Search for the cell housing the specified text and yield its (X, Y) center coordinate. 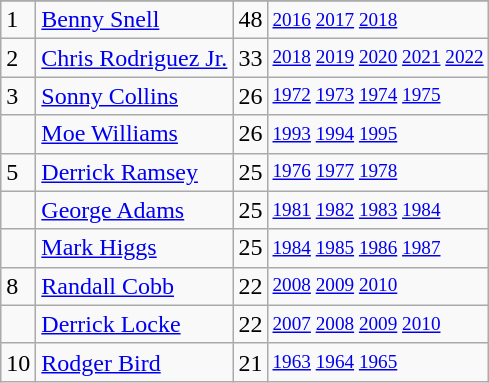
2008 2009 2010 (378, 286)
2007 2008 2009 2010 (378, 324)
1976 1977 1978 (378, 172)
Chris Rodriguez Jr. (134, 58)
Benny Snell (134, 20)
Rodger Bird (134, 362)
Sonny Collins (134, 96)
8 (18, 286)
Derrick Locke (134, 324)
Mark Higgs (134, 248)
Randall Cobb (134, 286)
Moe Williams (134, 134)
2018 2019 2020 2021 2022 (378, 58)
George Adams (134, 210)
1963 1964 1965 (378, 362)
1981 1982 1983 1984 (378, 210)
5 (18, 172)
21 (250, 362)
Derrick Ramsey (134, 172)
2 (18, 58)
1984 1985 1986 1987 (378, 248)
2016 2017 2018 (378, 20)
3 (18, 96)
1 (18, 20)
10 (18, 362)
48 (250, 20)
1993 1994 1995 (378, 134)
1972 1973 1974 1975 (378, 96)
33 (250, 58)
